For the text-containing cell, return its midpoint in (X, Y) coordinate format. 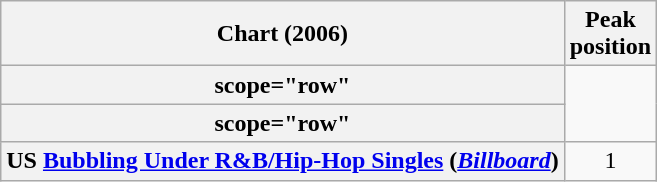
Chart (2006) (282, 34)
1 (610, 161)
US Bubbling Under R&B/Hip-Hop Singles (Billboard) (282, 161)
Peakposition (610, 34)
